Output the [X, Y] coordinate of the center of the cell containing the given text.  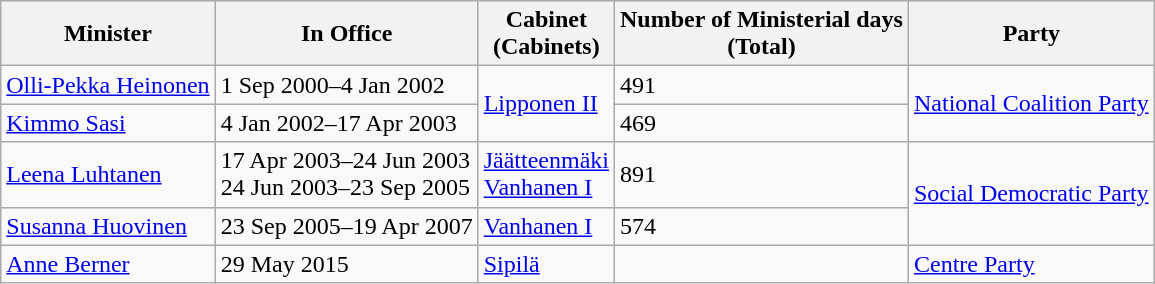
Sipilä [546, 264]
National Coalition Party [1031, 104]
JäätteenmäkiVanhanen I [546, 174]
Minister [108, 34]
29 May 2015 [346, 264]
491 [762, 85]
469 [762, 123]
4 Jan 2002–17 Apr 2003 [346, 123]
Olli-Pekka Heinonen [108, 85]
574 [762, 226]
In Office [346, 34]
Cabinet(Cabinets) [546, 34]
Kimmo Sasi [108, 123]
1 Sep 2000–4 Jan 2002 [346, 85]
Lipponen II [546, 104]
Number of Ministerial days (Total) [762, 34]
17 Apr 2003–24 Jun 200324 Jun 2003–23 Sep 2005 [346, 174]
Centre Party [1031, 264]
Social Democratic Party [1031, 194]
891 [762, 174]
Susanna Huovinen [108, 226]
Vanhanen I [546, 226]
Anne Berner [108, 264]
23 Sep 2005–19 Apr 2007 [346, 226]
Party [1031, 34]
Leena Luhtanen [108, 174]
